Return (x, y) of the center of cell containing provided text 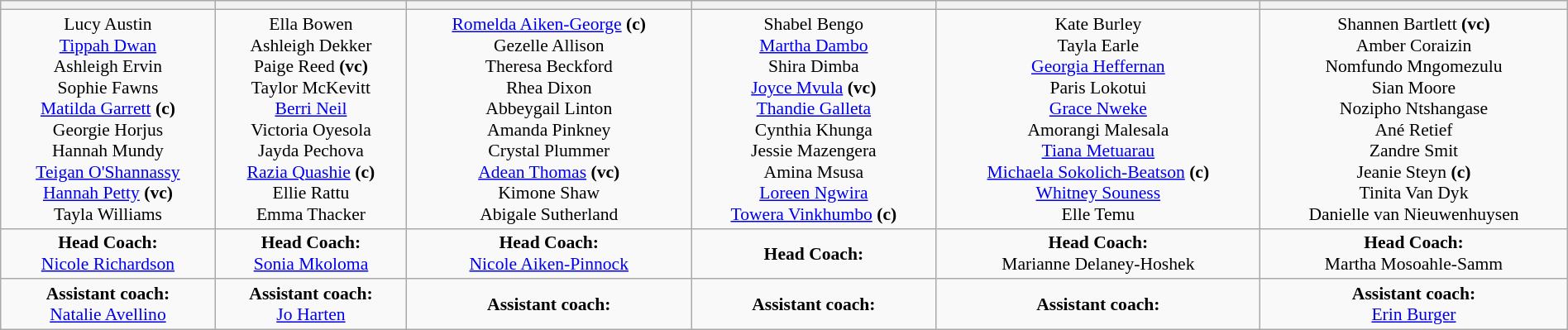
Lucy AustinTippah DwanAshleigh ErvinSophie FawnsMatilda Garrett (c)Georgie HorjusHannah MundyTeigan O'ShannassyHannah Petty (vc) Tayla Williams (108, 119)
Head Coach:Nicole Aiken-Pinnock (549, 253)
Assistant coach:Natalie Avellino (108, 304)
Assistant coach:Jo Harten (311, 304)
Head Coach:Sonia Mkoloma (311, 253)
Shabel BengoMartha DamboShira DimbaJoyce Mvula (vc)Thandie GalletaCynthia KhungaJessie MazengeraAmina MsusaLoreen NgwiraTowera Vinkhumbo (c) (814, 119)
Assistant coach:Erin Burger (1414, 304)
Ella BowenAshleigh DekkerPaige Reed (vc)Taylor McKevittBerri NeilVictoria OyesolaJayda PechovaRazia Quashie (c)Ellie RattuEmma Thacker (311, 119)
Kate BurleyTayla EarleGeorgia HeffernanParis LokotuiGrace NwekeAmorangi MalesalaTiana MetuarauMichaela Sokolich-Beatson (c)Whitney SounessElle Temu (1098, 119)
Head Coach:Nicole Richardson (108, 253)
Head Coach:Martha Mosoahle-Samm (1414, 253)
Head Coach: (814, 253)
Head Coach:Marianne Delaney-Hoshek (1098, 253)
